For the text-containing cell, return its midpoint in [X, Y] coordinate format. 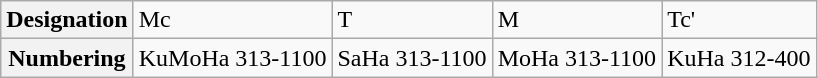
T [412, 20]
SaHa 313-1100 [412, 58]
Designation [67, 20]
KuMoHa 313-1100 [232, 58]
KuHa 312-400 [739, 58]
Mc [232, 20]
Tc' [739, 20]
MoHa 313-1100 [577, 58]
M [577, 20]
Numbering [67, 58]
